Search for the cell housing the specified text and yield its (x, y) center coordinate. 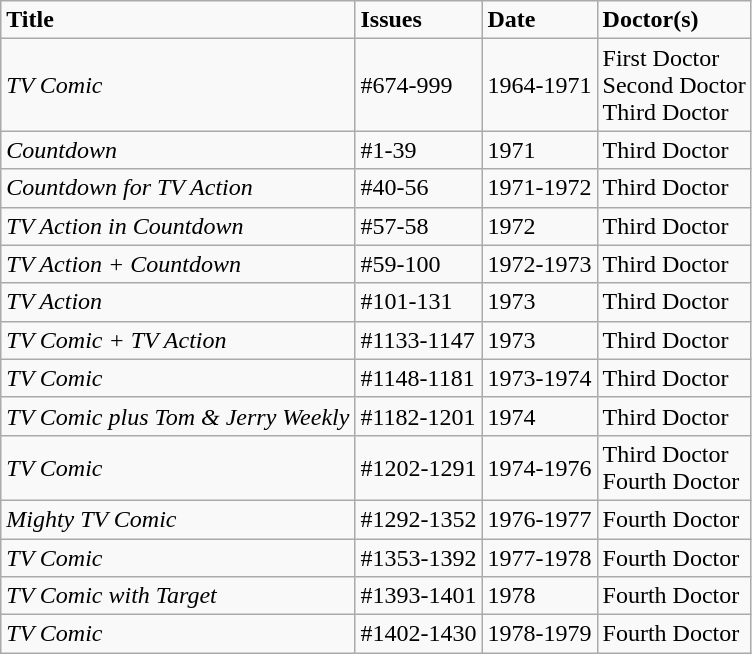
#57-58 (418, 226)
Mighty TV Comic (178, 519)
First DoctorSecond DoctorThird Doctor (674, 85)
1972-1973 (540, 264)
TV Comic plus Tom & Jerry Weekly (178, 416)
Countdown for TV Action (178, 188)
#1402-1430 (418, 634)
1978 (540, 596)
TV Action in Countdown (178, 226)
#674-999 (418, 85)
1973-1974 (540, 378)
#1393-1401 (418, 596)
Doctor(s) (674, 20)
#1182-1201 (418, 416)
Countdown (178, 150)
1964-1971 (540, 85)
#1133-1147 (418, 340)
Issues (418, 20)
#40-56 (418, 188)
1974-1976 (540, 468)
Date (540, 20)
1971-1972 (540, 188)
1977-1978 (540, 557)
#1292-1352 (418, 519)
TV Action + Countdown (178, 264)
1974 (540, 416)
Third DoctorFourth Doctor (674, 468)
TV Action (178, 302)
#1148-1181 (418, 378)
#59-100 (418, 264)
1978-1979 (540, 634)
1971 (540, 150)
#101-131 (418, 302)
#1-39 (418, 150)
1972 (540, 226)
1976-1977 (540, 519)
#1202-1291 (418, 468)
TV Comic with Target (178, 596)
TV Comic + TV Action (178, 340)
Title (178, 20)
#1353-1392 (418, 557)
